Determine the (X, Y) coordinate at the center of the cell enclosing the given text.  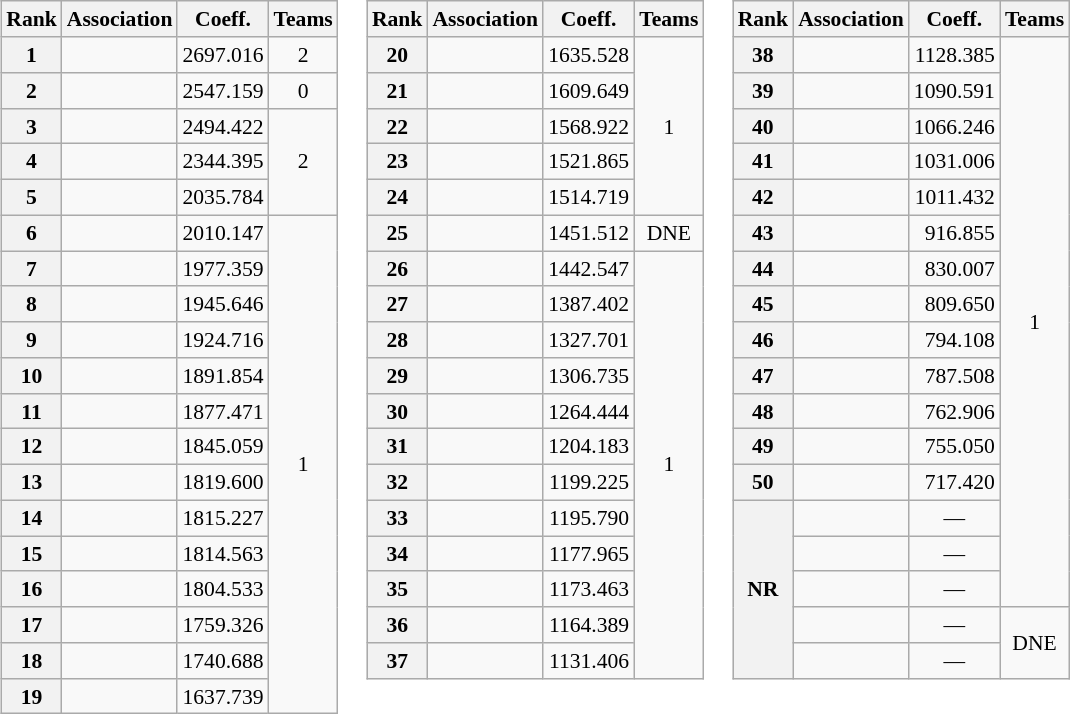
1387.402 (588, 304)
1977.359 (222, 269)
1877.471 (222, 411)
26 (398, 269)
10 (32, 376)
1819.600 (222, 482)
15 (32, 554)
1635.528 (588, 55)
1264.444 (588, 411)
46 (764, 340)
14 (32, 518)
787.508 (954, 376)
43 (764, 233)
28 (398, 340)
34 (398, 554)
1128.385 (954, 55)
916.855 (954, 233)
12 (32, 447)
22 (398, 126)
1066.246 (954, 126)
42 (764, 197)
5 (32, 197)
794.108 (954, 340)
16 (32, 589)
762.906 (954, 411)
1177.965 (588, 554)
1815.227 (222, 518)
19 (32, 696)
2547.159 (222, 91)
50 (764, 482)
1759.326 (222, 625)
717.420 (954, 482)
31 (398, 447)
1521.865 (588, 162)
1568.922 (588, 126)
1031.006 (954, 162)
32 (398, 482)
3 (32, 126)
1945.646 (222, 304)
830.007 (954, 269)
27 (398, 304)
40 (764, 126)
1609.649 (588, 91)
39 (764, 91)
36 (398, 625)
37 (398, 661)
1090.591 (954, 91)
NR (764, 589)
1195.790 (588, 518)
21 (398, 91)
1204.183 (588, 447)
1845.059 (222, 447)
1131.406 (588, 661)
1924.716 (222, 340)
2697.016 (222, 55)
4 (32, 162)
47 (764, 376)
1327.701 (588, 340)
35 (398, 589)
1514.719 (588, 197)
48 (764, 411)
2344.395 (222, 162)
755.050 (954, 447)
17 (32, 625)
9 (32, 340)
13 (32, 482)
1804.533 (222, 589)
2494.422 (222, 126)
6 (32, 233)
49 (764, 447)
38 (764, 55)
7 (32, 269)
1164.389 (588, 625)
1891.854 (222, 376)
809.650 (954, 304)
44 (764, 269)
1011.432 (954, 197)
30 (398, 411)
1173.463 (588, 589)
41 (764, 162)
8 (32, 304)
1442.547 (588, 269)
33 (398, 518)
24 (398, 197)
20 (398, 55)
29 (398, 376)
2035.784 (222, 197)
23 (398, 162)
18 (32, 661)
25 (398, 233)
1199.225 (588, 482)
45 (764, 304)
1637.739 (222, 696)
2010.147 (222, 233)
1451.512 (588, 233)
0 (304, 91)
11 (32, 411)
1306.735 (588, 376)
1740.688 (222, 661)
1814.563 (222, 554)
